Extract the (X, Y) coordinate from the center of the cell holding the provided text.  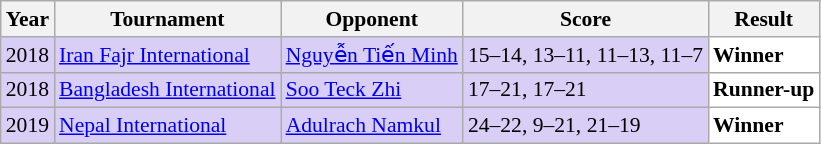
15–14, 13–11, 11–13, 11–7 (586, 55)
2019 (28, 126)
Nepal International (168, 126)
17–21, 17–21 (586, 90)
24–22, 9–21, 21–19 (586, 126)
Runner-up (764, 90)
Opponent (372, 19)
Adulrach Namkul (372, 126)
Nguyễn Tiến Minh (372, 55)
Result (764, 19)
Tournament (168, 19)
Iran Fajr International (168, 55)
Soo Teck Zhi (372, 90)
Score (586, 19)
Year (28, 19)
Bangladesh International (168, 90)
